Capture the cell that displays the provided text and extract its [x, y] central coordinate. 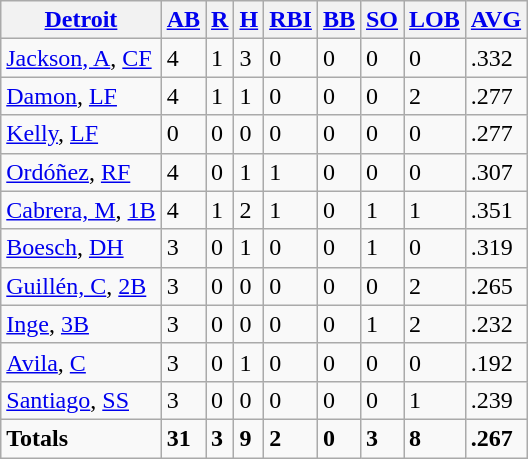
Jackson, A, CF [81, 58]
.267 [496, 438]
Damon, LF [81, 96]
Kelly, LF [81, 134]
LOB [435, 20]
.192 [496, 362]
8 [435, 438]
.265 [496, 286]
Totals [81, 438]
.351 [496, 210]
AVG [496, 20]
H [249, 20]
Santiago, SS [81, 400]
Detroit [81, 20]
Boesch, DH [81, 248]
.239 [496, 400]
R [220, 20]
Avila, C [81, 362]
31 [183, 438]
.319 [496, 248]
Inge, 3B [81, 324]
.307 [496, 172]
SO [382, 20]
Cabrera, M, 1B [81, 210]
RBI [291, 20]
BB [338, 20]
AB [183, 20]
.332 [496, 58]
.232 [496, 324]
Guillén, C, 2B [81, 286]
9 [249, 438]
Ordóñez, RF [81, 172]
